Locate the cell with the specified text and output its (X, Y) center coordinate. 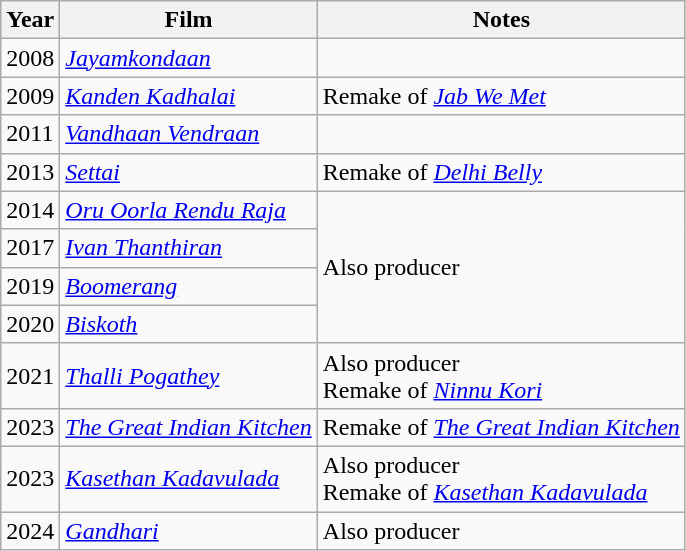
Also producerRemake of Kasethan Kadavulada (501, 478)
Gandhari (188, 531)
2009 (30, 96)
Year (30, 20)
2021 (30, 376)
Vandhaan Vendraan (188, 134)
Remake of Jab We Met (501, 96)
2014 (30, 210)
2008 (30, 58)
2019 (30, 286)
Biskoth (188, 324)
Kasethan Kadavulada (188, 478)
The Great Indian Kitchen (188, 427)
2011 (30, 134)
Boomerang (188, 286)
2017 (30, 248)
Ivan Thanthiran (188, 248)
Film (188, 20)
Settai (188, 172)
Notes (501, 20)
Oru Oorla Rendu Raja (188, 210)
Remake of The Great Indian Kitchen (501, 427)
Remake of Delhi Belly (501, 172)
2013 (30, 172)
Kanden Kadhalai (188, 96)
Thalli Pogathey (188, 376)
2024 (30, 531)
Jayamkondaan (188, 58)
2020 (30, 324)
Also producerRemake of Ninnu Kori (501, 376)
